Identify which cell holds the provided text, then report its [x, y] central coordinate. 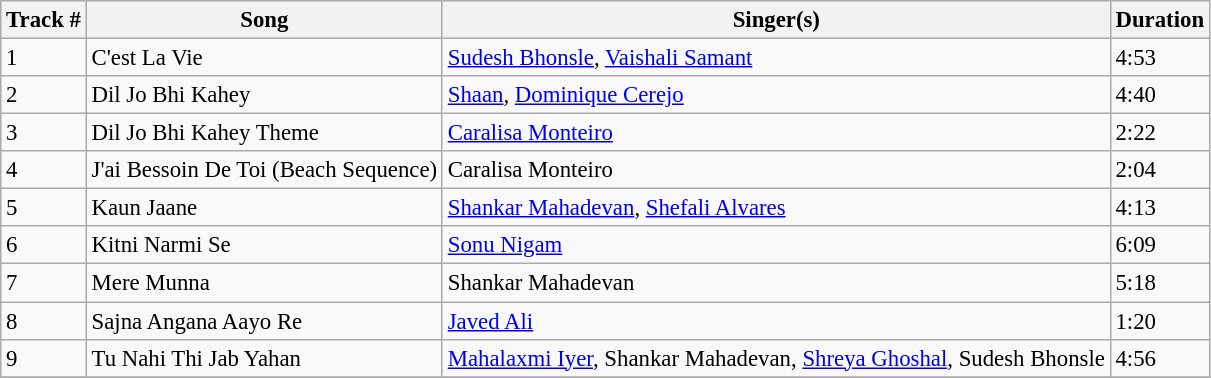
Dil Jo Bhi Kahey Theme [264, 133]
3 [44, 133]
2:22 [1160, 133]
4:13 [1160, 208]
Kaun Jaane [264, 208]
Tu Nahi Thi Jab Yahan [264, 358]
8 [44, 321]
4:40 [1160, 95]
9 [44, 358]
Track # [44, 20]
Kitni Narmi Se [264, 245]
Mahalaxmi Iyer, Shankar Mahadevan, Shreya Ghoshal, Sudesh Bhonsle [776, 358]
J'ai Bessoin De Toi (Beach Sequence) [264, 170]
Song [264, 20]
Mere Munna [264, 283]
Shaan, Dominique Cerejo [776, 95]
Javed Ali [776, 321]
7 [44, 283]
Sudesh Bhonsle, Vaishali Samant [776, 58]
4:53 [1160, 58]
Singer(s) [776, 20]
Dil Jo Bhi Kahey [264, 95]
Sajna Angana Aayo Re [264, 321]
Duration [1160, 20]
Shankar Mahadevan [776, 283]
5 [44, 208]
2:04 [1160, 170]
1 [44, 58]
Shankar Mahadevan, Shefali Alvares [776, 208]
C'est La Vie [264, 58]
1:20 [1160, 321]
6:09 [1160, 245]
2 [44, 95]
5:18 [1160, 283]
Sonu Nigam [776, 245]
4 [44, 170]
6 [44, 245]
4:56 [1160, 358]
